Return [X, Y] of the center of cell containing provided text 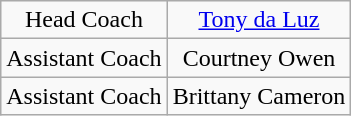
Head Coach [84, 20]
Courtney Owen [259, 58]
Tony da Luz [259, 20]
Brittany Cameron [259, 96]
